Output the (X, Y) coordinate of the center of the cell containing the given text.  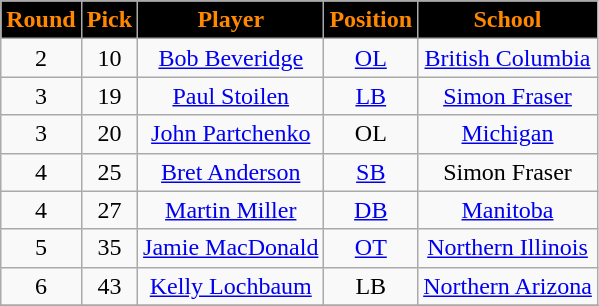
Bob Beveridge (231, 58)
Manitoba (508, 210)
Michigan (508, 134)
Kelly Lochbaum (231, 286)
DB (371, 210)
OT (371, 248)
Northern Illinois (508, 248)
6 (41, 286)
Player (231, 20)
Round (41, 20)
Position (371, 20)
43 (109, 286)
Paul Stoilen (231, 96)
SB (371, 172)
John Partchenko (231, 134)
Jamie MacDonald (231, 248)
10 (109, 58)
19 (109, 96)
5 (41, 248)
25 (109, 172)
20 (109, 134)
School (508, 20)
35 (109, 248)
27 (109, 210)
British Columbia (508, 58)
Martin Miller (231, 210)
Pick (109, 20)
Northern Arizona (508, 286)
2 (41, 58)
Bret Anderson (231, 172)
